Identify which cell holds the provided text, then report its [X, Y] central coordinate. 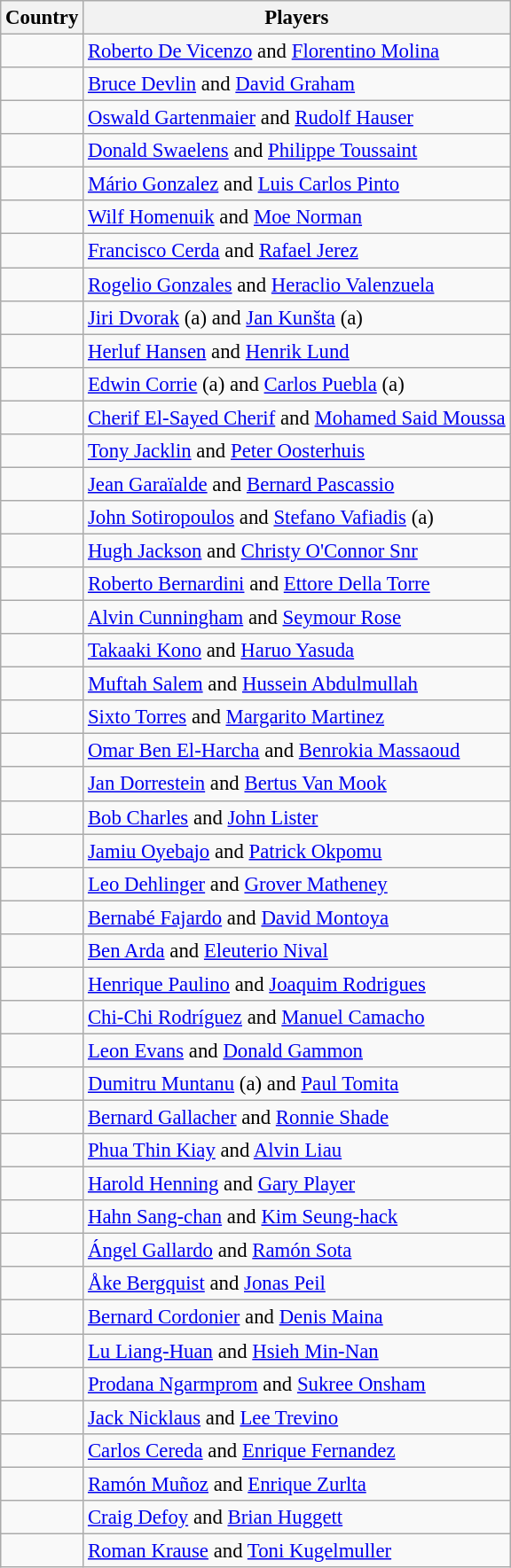
Alvin Cunningham and Seymour Rose [296, 618]
Francisco Cerda and Rafael Jerez [296, 251]
Lu Liang-Huan and Hsieh Min-Nan [296, 1351]
Roberto De Vicenzo and Florentino Molina [296, 51]
Omar Ben El-Harcha and Benrokia Massaoud [296, 751]
Roman Krause and Toni Kugelmuller [296, 1550]
Bruce Devlin and David Graham [296, 84]
Tony Jacklin and Peter Oosterhuis [296, 451]
Donald Swaelens and Philippe Toussaint [296, 151]
Edwin Corrie (a) and Carlos Puebla (a) [296, 384]
Harold Henning and Gary Player [296, 1184]
Country [43, 18]
Carlos Cereda and Enrique Fernandez [296, 1450]
Leo Dehlinger and Grover Matheney [296, 884]
John Sotiropoulos and Stefano Vafiadis (a) [296, 518]
Bernabé Fajardo and David Montoya [296, 917]
Wilf Homenuik and Moe Norman [296, 217]
Craig Defoy and Brian Huggett [296, 1517]
Ángel Gallardo and Ramón Sota [296, 1251]
Hugh Jackson and Christy O'Connor Snr [296, 550]
Cherif El-Sayed Cherif and Mohamed Said Moussa [296, 417]
Takaaki Kono and Haruo Yasuda [296, 651]
Chi-Chi Rodríguez and Manuel Camacho [296, 1018]
Bernard Cordonier and Denis Maina [296, 1317]
Ramón Muñoz and Enrique Zurlta [296, 1484]
Åke Bergquist and Jonas Peil [296, 1284]
Oswald Gartenmaier and Rudolf Hauser [296, 118]
Players [296, 18]
Roberto Bernardini and Ettore Della Torre [296, 584]
Ben Arda and Eleuterio Nival [296, 951]
Mário Gonzalez and Luis Carlos Pinto [296, 184]
Bernard Gallacher and Ronnie Shade [296, 1118]
Bob Charles and John Lister [296, 817]
Hahn Sang-chan and Kim Seung-hack [296, 1217]
Jean Garaïalde and Bernard Pascassio [296, 484]
Jiri Dvorak (a) and Jan Kunšta (a) [296, 317]
Henrique Paulino and Joaquim Rodrigues [296, 984]
Jamiu Oyebajo and Patrick Okpomu [296, 851]
Sixto Torres and Margarito Martinez [296, 717]
Leon Evans and Donald Gammon [296, 1050]
Herluf Hansen and Henrik Lund [296, 351]
Prodana Ngarmprom and Sukree Onsham [296, 1384]
Dumitru Muntanu (a) and Paul Tomita [296, 1084]
Jan Dorrestein and Bertus Van Mook [296, 784]
Phua Thin Kiay and Alvin Liau [296, 1151]
Muftah Salem and Hussein Abdulmullah [296, 684]
Jack Nicklaus and Lee Trevino [296, 1417]
Rogelio Gonzales and Heraclio Valenzuela [296, 285]
